Identify which cell holds the provided text, then report its (X, Y) central coordinate. 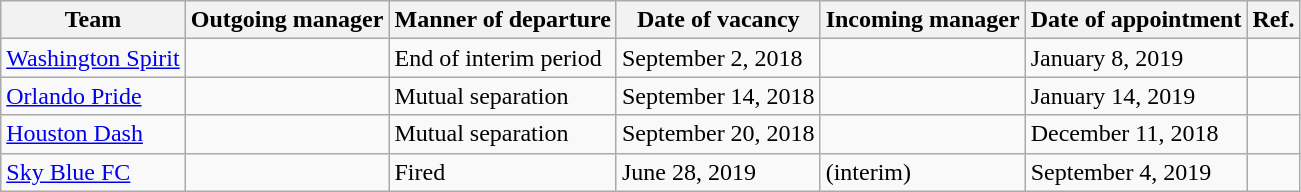
September 4, 2019 (1136, 172)
End of interim period (502, 58)
September 20, 2018 (718, 134)
January 8, 2019 (1136, 58)
June 28, 2019 (718, 172)
Team (93, 20)
Manner of departure (502, 20)
December 11, 2018 (1136, 134)
Ref. (1274, 20)
Orlando Pride (93, 96)
Sky Blue FC (93, 172)
Washington Spirit (93, 58)
Houston Dash (93, 134)
January 14, 2019 (1136, 96)
(interim) (922, 172)
Fired (502, 172)
Date of appointment (1136, 20)
September 2, 2018 (718, 58)
Incoming manager (922, 20)
Outgoing manager (287, 20)
Date of vacancy (718, 20)
September 14, 2018 (718, 96)
